From the cell containing the given text, extract its center point as (x, y) coordinate. 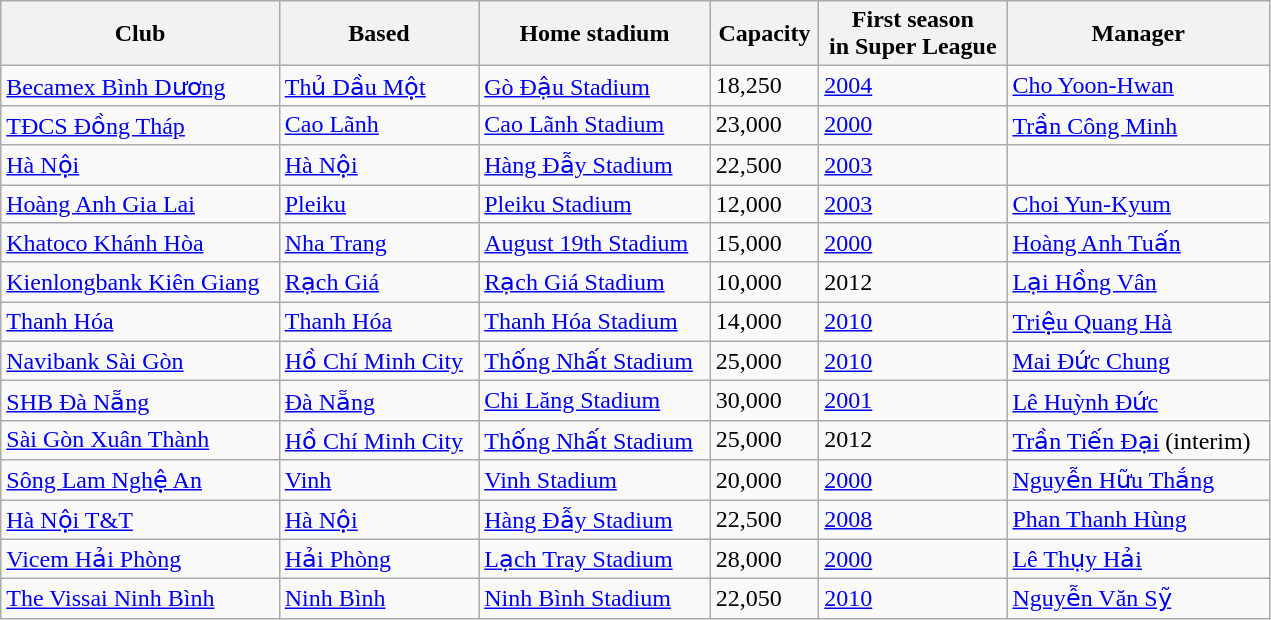
Vicem Hải Phòng (140, 559)
TĐCS Đồng Tháp (140, 125)
2004 (913, 86)
Rạch Giá Stadium (594, 282)
23,000 (764, 125)
Đà Nẵng (379, 401)
Trần Công Minh (1138, 125)
Triệu Quang Hà (1138, 322)
Nguyễn Văn Sỹ (1138, 599)
Hải Phòng (379, 559)
SHB Đà Nẵng (140, 401)
28,000 (764, 559)
Vinh Stadium (594, 480)
18,250 (764, 86)
Pleiku Stadium (594, 203)
30,000 (764, 401)
Becamex Bình Dương (140, 86)
Rạch Giá (379, 282)
Thanh Hóa Stadium (594, 322)
The Vissai Ninh Bình (140, 599)
Home stadium (594, 34)
Capacity (764, 34)
Manager (1138, 34)
Based (379, 34)
2008 (913, 520)
Trần Tiến Đại (interim) (1138, 440)
Sài Gòn Xuân Thành (140, 440)
Nha Trang (379, 243)
Kienlongbank Kiên Giang (140, 282)
Mai Đức Chung (1138, 361)
Lạch Tray Stadium (594, 559)
Hoàng Anh Tuấn (1138, 243)
Thủ Dầu Một (379, 86)
12,000 (764, 203)
Phan Thanh Hùng (1138, 520)
2001 (913, 401)
Sông Lam Nghệ An (140, 480)
Lê Huỳnh Đức (1138, 401)
Hoàng Anh Gia Lai (140, 203)
First season in Super League (913, 34)
Vinh (379, 480)
15,000 (764, 243)
Chi Lăng Stadium (594, 401)
August 19th Stadium (594, 243)
22,050 (764, 599)
Gò Đậu Stadium (594, 86)
Lê Thụy Hải (1138, 559)
Pleiku (379, 203)
Cho Yoon-Hwan (1138, 86)
Nguyễn Hữu Thắng (1138, 480)
Cao Lãnh (379, 125)
Hà Nội T&T (140, 520)
10,000 (764, 282)
20,000 (764, 480)
Cao Lãnh Stadium (594, 125)
Lại Hồng Vân (1138, 282)
Club (140, 34)
Ninh Bình (379, 599)
Choi Yun-Kyum (1138, 203)
Navibank Sài Gòn (140, 361)
Ninh Bình Stadium (594, 599)
14,000 (764, 322)
Khatoco Khánh Hòa (140, 243)
